Return [X, Y] of the center of cell containing provided text 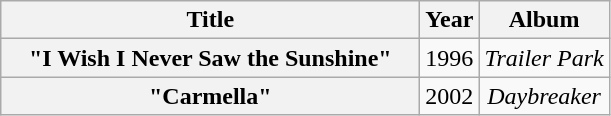
"Carmella" [210, 96]
Title [210, 20]
Daybreaker [544, 96]
"I Wish I Never Saw the Sunshine" [210, 58]
Trailer Park [544, 58]
Year [450, 20]
Album [544, 20]
1996 [450, 58]
2002 [450, 96]
